Return the (x, y) coordinate for the center point of the cell that contains the specified text.  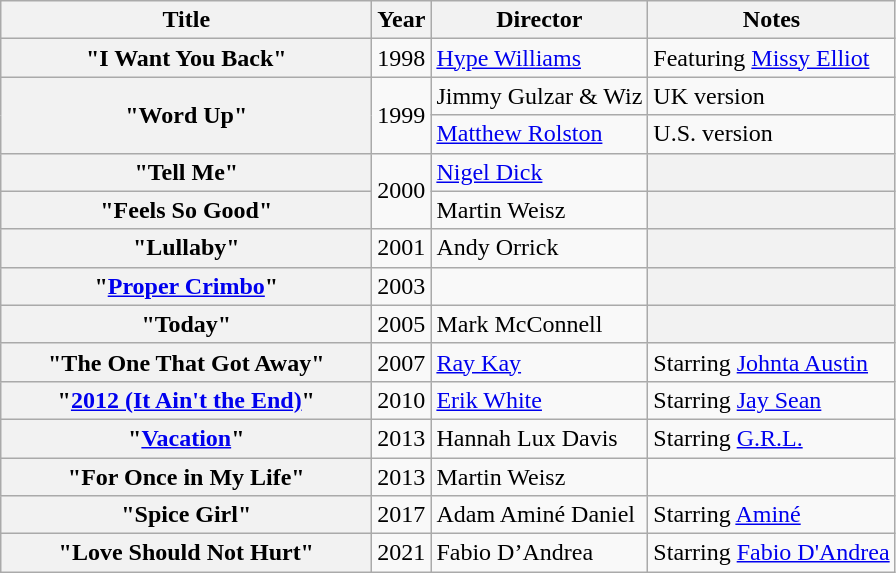
2010 (402, 400)
"The One That Got Away" (186, 362)
Matthew Rolston (540, 134)
U.S. version (772, 134)
"Lullaby" (186, 248)
2021 (402, 553)
"Vacation" (186, 438)
Year (402, 20)
Starring G.R.L. (772, 438)
Starring Johnta Austin (772, 362)
2003 (402, 286)
Nigel Dick (540, 172)
Jimmy Gulzar & Wiz (540, 96)
Hype Williams (540, 58)
"Feels So Good" (186, 210)
Notes (772, 20)
1998 (402, 58)
2005 (402, 324)
UK version (772, 96)
1999 (402, 115)
Starring Fabio D'Andrea (772, 553)
Adam Aminé Daniel (540, 515)
"2012 (It Ain't the End)" (186, 400)
Erik White (540, 400)
2017 (402, 515)
Andy Orrick (540, 248)
"Word Up" (186, 115)
Mark McConnell (540, 324)
"For Once in My Life" (186, 477)
Hannah Lux Davis (540, 438)
"Love Should Not Hurt" (186, 553)
Featuring Missy Elliot (772, 58)
"Proper Crimbo" (186, 286)
"Tell Me" (186, 172)
"I Want You Back" (186, 58)
"Spice Girl" (186, 515)
2001 (402, 248)
Starring Jay Sean (772, 400)
"Today" (186, 324)
Title (186, 20)
Director (540, 20)
2000 (402, 191)
Fabio D’Andrea (540, 553)
2007 (402, 362)
Ray Kay (540, 362)
Starring Aminé (772, 515)
